Return the [X, Y] coordinate for the center point of the cell that contains the specified text.  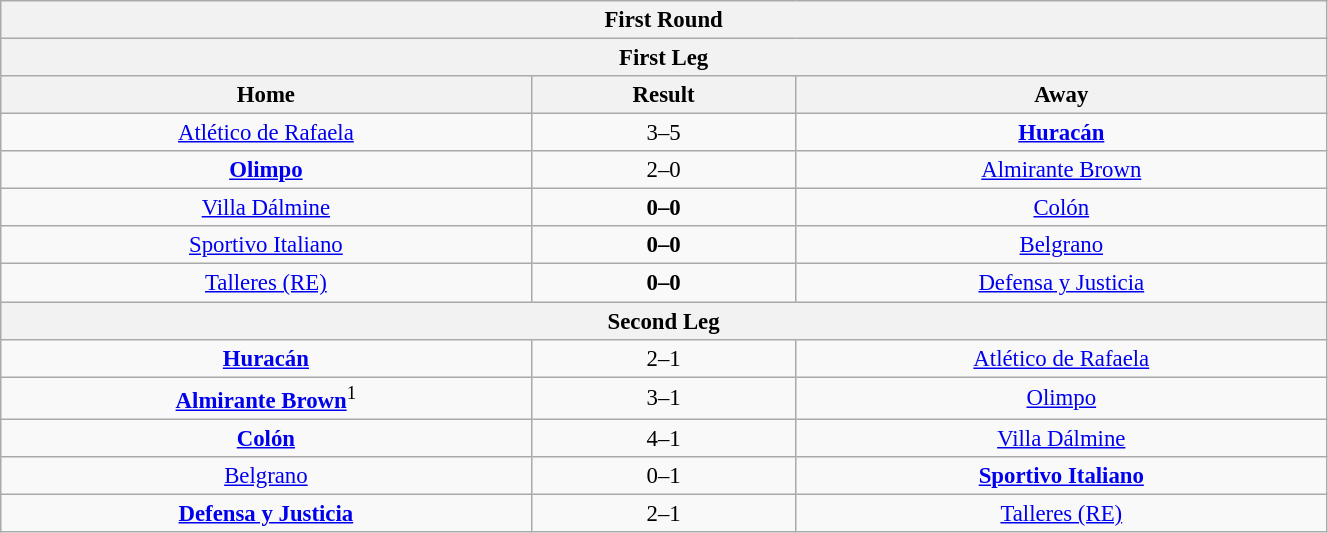
3–1 [664, 398]
3–5 [664, 133]
Almirante Brown [1061, 170]
Away [1061, 95]
2–0 [664, 170]
Second Leg [664, 321]
Almirante Brown1 [266, 398]
First Round [664, 20]
Result [664, 95]
First Leg [664, 58]
4–1 [664, 438]
Home [266, 95]
0–1 [664, 476]
